Capture the cell that displays the provided text and extract its (x, y) central coordinate. 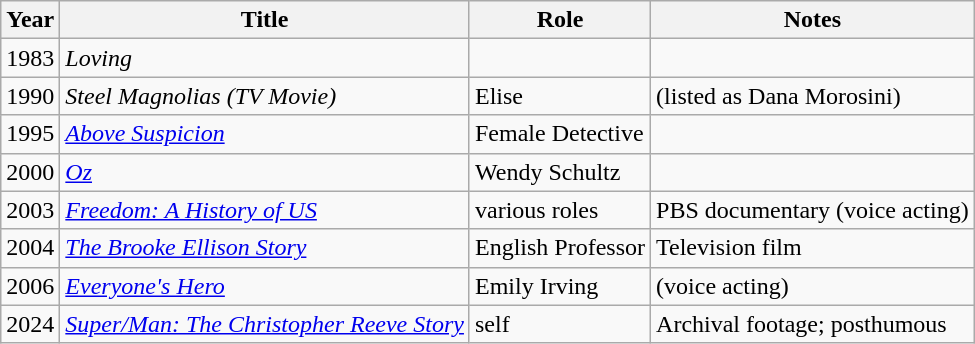
PBS documentary (voice acting) (813, 210)
Wendy Schultz (560, 172)
Above Suspicion (265, 134)
Title (265, 20)
Television film (813, 248)
2000 (30, 172)
Loving (265, 58)
Year (30, 20)
Steel Magnolias (TV Movie) (265, 96)
1995 (30, 134)
2024 (30, 324)
various roles (560, 210)
Elise (560, 96)
Archival footage; posthumous (813, 324)
1990 (30, 96)
self (560, 324)
2006 (30, 286)
Freedom: A History of US (265, 210)
Emily Irving (560, 286)
2003 (30, 210)
Oz (265, 172)
1983 (30, 58)
Super/Man: The Christopher Reeve Story (265, 324)
Everyone's Hero (265, 286)
English Professor (560, 248)
Notes (813, 20)
(listed as Dana Morosini) (813, 96)
Female Detective (560, 134)
2004 (30, 248)
(voice acting) (813, 286)
The Brooke Ellison Story (265, 248)
Role (560, 20)
